Output the [x, y] coordinate of the center of the cell containing the given text.  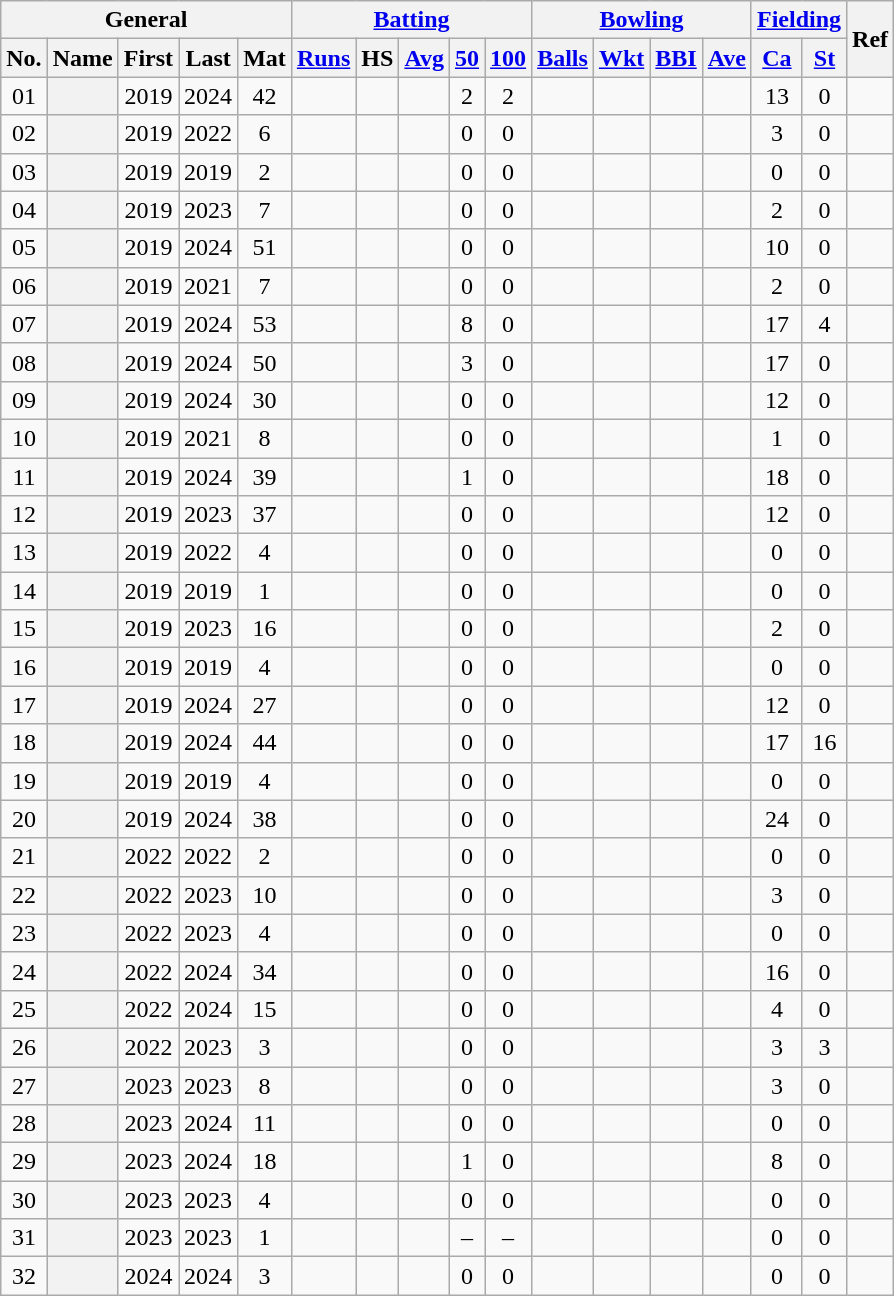
02 [24, 134]
Runs [323, 58]
25 [24, 1009]
29 [24, 1162]
Batting [411, 20]
01 [24, 96]
BBI [676, 58]
09 [24, 400]
22 [24, 895]
05 [24, 248]
21 [24, 857]
Name [82, 58]
19 [24, 781]
Fielding [798, 20]
26 [24, 1047]
20 [24, 819]
39 [265, 477]
Last [208, 58]
34 [265, 971]
St [824, 58]
Ave [726, 58]
38 [265, 819]
28 [24, 1124]
31 [24, 1238]
37 [265, 515]
HS [378, 58]
03 [24, 172]
100 [508, 58]
General [146, 20]
23 [24, 933]
Wkt [621, 58]
Mat [265, 58]
No. [24, 58]
Ref [870, 39]
Ca [776, 58]
08 [24, 362]
06 [24, 286]
53 [265, 324]
Balls [563, 58]
44 [265, 743]
51 [265, 248]
04 [24, 210]
Bowling [642, 20]
42 [265, 96]
6 [265, 134]
07 [24, 324]
First [148, 58]
14 [24, 591]
Avg [424, 58]
32 [24, 1276]
